From the cell containing the given text, extract its center point as (x, y) coordinate. 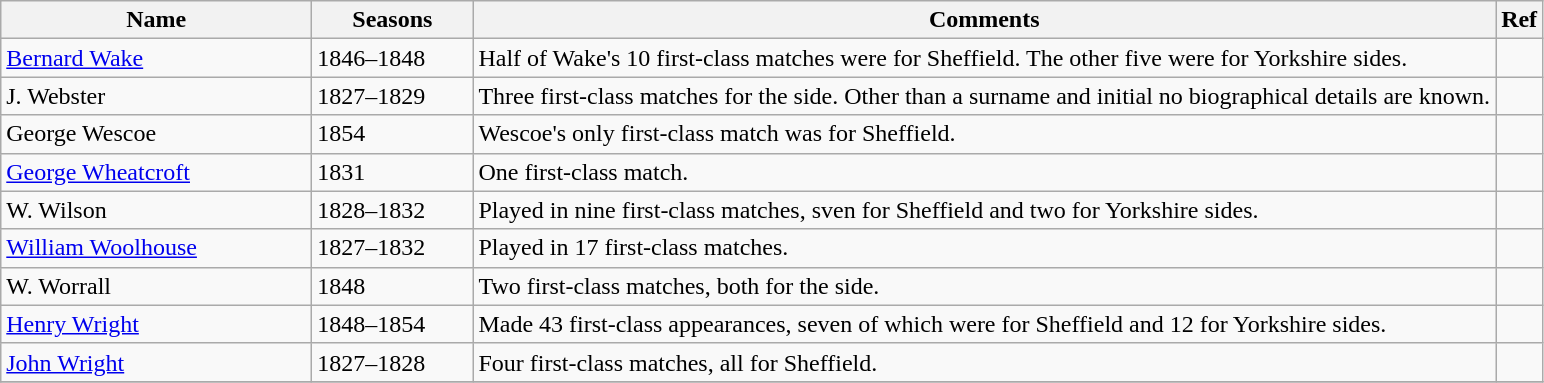
Made 43 first-class appearances, seven of which were for Sheffield and 12 for Yorkshire sides. (984, 324)
Half of Wake's 10 first-class matches were for Sheffield. The other five were for Yorkshire sides. (984, 58)
1848–1854 (392, 324)
One first-class match. (984, 172)
William Woolhouse (156, 248)
Bernard Wake (156, 58)
Two first-class matches, both for the side. (984, 286)
John Wright (156, 362)
W. Worrall (156, 286)
1827–1832 (392, 248)
Seasons (392, 20)
J. Webster (156, 96)
Name (156, 20)
Played in nine first-class matches, sven for Sheffield and two for Yorkshire sides. (984, 210)
Three first-class matches for the side. Other than a surname and initial no biographical details are known. (984, 96)
Four first-class matches, all for Sheffield. (984, 362)
Ref (1520, 20)
1846–1848 (392, 58)
George Wheatcroft (156, 172)
Comments (984, 20)
Played in 17 first-class matches. (984, 248)
1827–1829 (392, 96)
1848 (392, 286)
W. Wilson (156, 210)
George Wescoe (156, 134)
1828–1832 (392, 210)
1854 (392, 134)
1827–1828 (392, 362)
1831 (392, 172)
Wescoe's only first-class match was for Sheffield. (984, 134)
Henry Wright (156, 324)
